Find where the given text appears and provide that cell's center as [X, Y] coordinate. 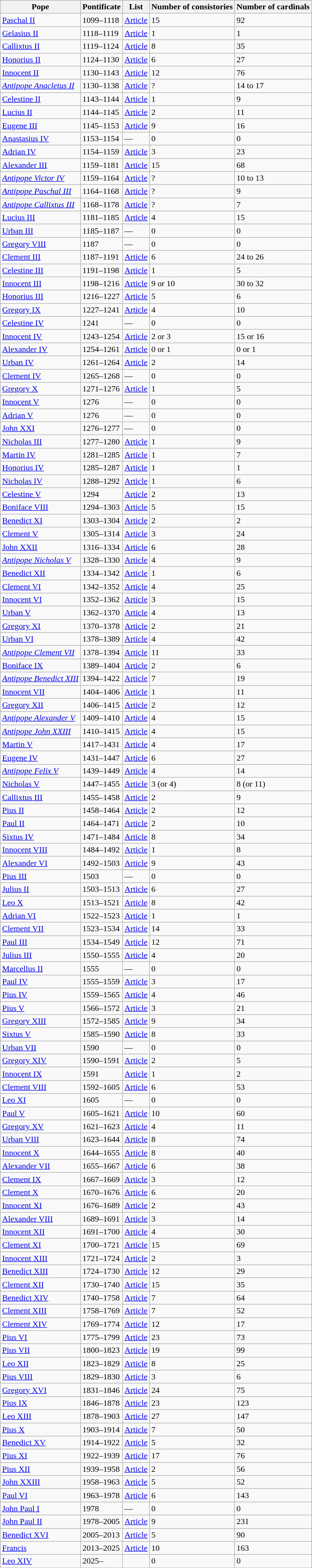
1829–1830 [102, 1377]
1555–1559 [102, 981]
1130–1138 [102, 86]
1676–1689 [102, 1205]
Martin IV [40, 455]
Paul IV [40, 981]
1522–1523 [102, 916]
2013–2025 [102, 1548]
Julius II [40, 889]
1185–1187 [102, 231]
Urban VI [40, 639]
1370–1378 [102, 626]
1191–1198 [102, 270]
Leo XI [40, 1100]
1922–1939 [102, 1456]
Benedict XVI [40, 1535]
Gregory VIII [40, 244]
Gregory XIII [40, 1021]
Honorius IV [40, 468]
Urban VIII [40, 1140]
Clement XII [40, 1285]
46 [273, 995]
1439–1449 [102, 771]
1769–1774 [102, 1324]
Gregory XVI [40, 1390]
1130–1143 [102, 73]
1143–1144 [102, 99]
1492–1503 [102, 863]
Innocent X [40, 1153]
Pontificate [102, 7]
Pius VIII [40, 1377]
Benedict XII [40, 573]
56 [273, 1469]
Innocent III [40, 283]
1124–1130 [102, 60]
Alexander IV [40, 349]
Urban IV [40, 362]
1417–1431 [102, 744]
Antipope Benedict XIII [40, 679]
1216–1227 [102, 297]
1153–1154 [102, 138]
Pius III [40, 876]
1740–1758 [102, 1298]
Callixtus III [40, 797]
1288–1292 [102, 481]
1447–1455 [102, 784]
1621–1623 [102, 1126]
1352–1362 [102, 600]
Innocent XI [40, 1205]
Adrian IV [40, 152]
Sixtus V [40, 1034]
1394–1422 [102, 679]
Innocent V [40, 402]
1159–1181 [102, 165]
1254–1261 [102, 349]
Lucius III [40, 218]
Gregory XIV [40, 1061]
John Paul II [40, 1522]
Leo XIII [40, 1416]
Benedict XV [40, 1443]
John XXII [40, 547]
Pius IX [40, 1403]
71 [273, 942]
Celestine II [40, 99]
1572–1585 [102, 1021]
1846–1878 [102, 1403]
1903–1914 [102, 1430]
1464–1471 [102, 824]
1187–1191 [102, 257]
Celestine III [40, 270]
1168–1178 [102, 205]
Clement V [40, 534]
1667–1669 [102, 1179]
30 [273, 1232]
Clement IV [40, 375]
1978–2005 [102, 1522]
Julius III [40, 955]
28 [273, 547]
1591 [102, 1074]
Clement XIV [40, 1324]
1389–1404 [102, 665]
Gregory X [40, 389]
Innocent IX [40, 1074]
40 [273, 1153]
Clement XIII [40, 1311]
Gelasius II [40, 33]
1758–1769 [102, 1311]
Urban III [40, 231]
Adrian VI [40, 916]
Antipope Alexander V [40, 718]
92 [273, 20]
68 [273, 165]
1775–1799 [102, 1337]
1513–1521 [102, 903]
Clement VII [40, 929]
1271–1276 [102, 389]
1277–1280 [102, 442]
Pius IV [40, 995]
1276–1277 [102, 428]
163 [273, 1548]
1181–1185 [102, 218]
John XXIII [40, 1482]
24 to 26 [273, 257]
1878–1903 [102, 1416]
1592–1605 [102, 1087]
1261–1264 [102, 362]
1800–1823 [102, 1350]
2005–2013 [102, 1535]
143 [273, 1495]
Nicholas IV [40, 481]
1958–1963 [102, 1482]
1914–1922 [102, 1443]
14 to 17 [273, 86]
Innocent XII [40, 1232]
1316–1334 [102, 547]
Pius VII [40, 1350]
Paul VI [40, 1495]
Antipope Paschal III [40, 191]
1978 [102, 1508]
1523–1534 [102, 929]
Pius XI [40, 1456]
Pius VI [40, 1337]
1198–1216 [102, 283]
Urban V [40, 613]
Leo X [40, 903]
Number of consistories [192, 7]
Alexander VIII [40, 1218]
Innocent VII [40, 692]
1362–1370 [102, 613]
Eugene IV [40, 758]
Alexander VII [40, 1166]
30 to 32 [273, 283]
Antipope Victor IV [40, 178]
Honorius III [40, 297]
231 [273, 1522]
Innocent VI [40, 600]
1285–1287 [102, 468]
Alexander VI [40, 863]
1404–1406 [102, 692]
Antipope Anacletus II [40, 86]
1605–1621 [102, 1113]
1099–1118 [102, 20]
1644–1655 [102, 1153]
90 [273, 1535]
Celestine IV [40, 323]
Paul III [40, 942]
1730–1740 [102, 1285]
1559–1565 [102, 995]
1410–1415 [102, 731]
1227–1241 [102, 310]
Gregory XI [40, 626]
John XXI [40, 428]
1281–1285 [102, 455]
1305–1314 [102, 534]
73 [273, 1337]
Benedict XIV [40, 1298]
Innocent VIII [40, 850]
1590–1591 [102, 1061]
Number of cardinals [273, 7]
1534–1549 [102, 942]
1503 [102, 876]
1144–1145 [102, 112]
1145–1153 [102, 125]
Antipope Callixtus III [40, 205]
1670–1676 [102, 1192]
16 [273, 125]
Nicholas V [40, 784]
Boniface IX [40, 665]
53 [273, 1087]
1294–1303 [102, 507]
Sixtus IV [40, 837]
1691–1700 [102, 1232]
29 [273, 1271]
Nicholas III [40, 442]
Clement III [40, 257]
Clement XI [40, 1245]
1471–1484 [102, 837]
1623–1644 [102, 1140]
1334–1342 [102, 573]
1655–1667 [102, 1166]
1409–1410 [102, 718]
2 or 3 [192, 336]
Benedict XI [40, 520]
1724–1730 [102, 1271]
1118–1119 [102, 33]
15 or 16 [273, 336]
Callixtus II [40, 46]
Pius XII [40, 1469]
50 [273, 1430]
List [136, 7]
Martin V [40, 744]
Benedict XIII [40, 1271]
Honorius II [40, 60]
1328–1330 [102, 560]
1164–1168 [102, 191]
Eugene III [40, 125]
Gregory XV [40, 1126]
Innocent XIII [40, 1258]
1585–1590 [102, 1034]
1484–1492 [102, 850]
74 [273, 1140]
John Paul I [40, 1508]
1550–1555 [102, 955]
1566–1572 [102, 1008]
Antipope Clement VII [40, 652]
1154–1159 [102, 152]
8 (or 11) [273, 784]
69 [273, 1245]
64 [273, 1298]
Gregory IX [40, 310]
Pius V [40, 1008]
Antipope Felix V [40, 771]
Lucius II [40, 112]
Anastasius IV [40, 138]
1294 [102, 494]
Clement VIII [40, 1087]
1406–1415 [102, 705]
Celestine V [40, 494]
1700–1721 [102, 1245]
Pius X [40, 1430]
Antipope Nicholas V [40, 560]
Clement X [40, 1192]
1555 [102, 968]
1963–1978 [102, 1495]
1590 [102, 1048]
1458–1464 [102, 810]
Antipope John XXIII [40, 731]
9 or 10 [192, 283]
1119–1124 [102, 46]
1342–1352 [102, 587]
10 to 13 [273, 178]
1303–1304 [102, 520]
75 [273, 1390]
Francis [40, 1548]
147 [273, 1416]
60 [273, 1113]
1831–1846 [102, 1390]
1241 [102, 323]
38 [273, 1166]
Gregory XII [40, 705]
Pius II [40, 810]
1187 [102, 244]
1265–1268 [102, 375]
Innocent IV [40, 336]
1455–1458 [102, 797]
2025– [102, 1561]
32 [273, 1443]
Urban VII [40, 1048]
123 [273, 1403]
Leo XIV [40, 1561]
1378–1389 [102, 639]
1431–1447 [102, 758]
Innocent II [40, 73]
Leo XII [40, 1363]
Pope [40, 7]
Adrian V [40, 415]
1689–1691 [102, 1218]
1159–1164 [102, 178]
99 [273, 1350]
Paschal II [40, 20]
1939–1958 [102, 1469]
Alexander III [40, 165]
1243–1254 [102, 336]
Paul II [40, 824]
Boniface VIII [40, 507]
3 (or 4) [192, 784]
Marcellus II [40, 968]
Clement IX [40, 1179]
Paul V [40, 1113]
1823–1829 [102, 1363]
Clement VI [40, 587]
1378–1394 [102, 652]
1721–1724 [102, 1258]
1605 [102, 1100]
1503–1513 [102, 889]
